Return the [X, Y] coordinate for the center point of the cell that contains the specified text.  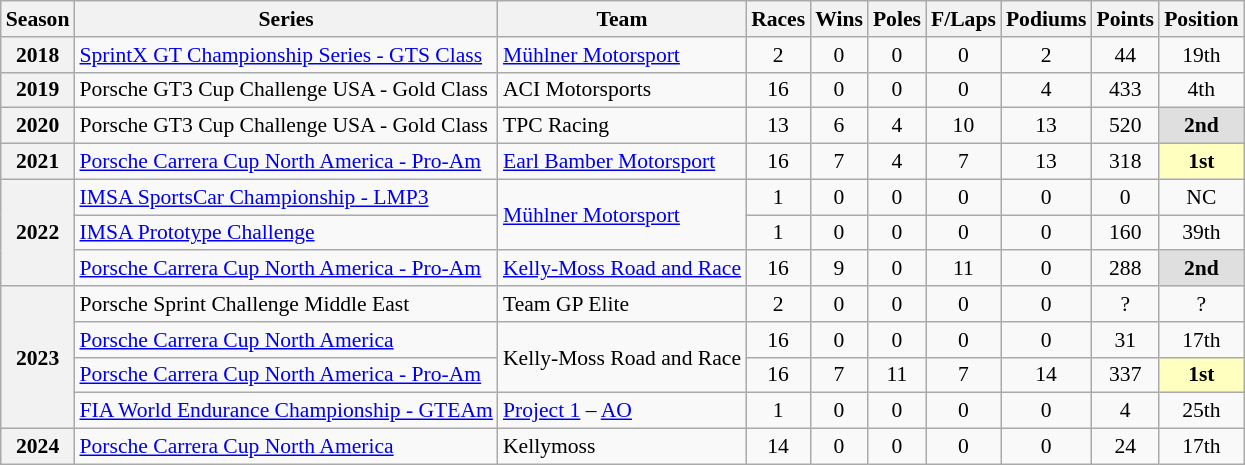
318 [1125, 162]
2020 [38, 126]
2021 [38, 162]
25th [1201, 411]
Project 1 – AO [622, 411]
2018 [38, 55]
433 [1125, 90]
Season [38, 19]
2022 [38, 232]
Porsche Sprint Challenge Middle East [286, 304]
SprintX GT Championship Series - GTS Class [286, 55]
Poles [897, 19]
IMSA Prototype Challenge [286, 233]
10 [964, 126]
2024 [38, 447]
2023 [38, 357]
FIA World Endurance Championship - GTEAm [286, 411]
Series [286, 19]
IMSA SportsCar Championship - LMP3 [286, 197]
TPC Racing [622, 126]
19th [1201, 55]
Wins [839, 19]
4th [1201, 90]
160 [1125, 233]
520 [1125, 126]
39th [1201, 233]
Team GP Elite [622, 304]
2019 [38, 90]
ACI Motorsports [622, 90]
337 [1125, 375]
Earl Bamber Motorsport [622, 162]
Position [1201, 19]
Podiums [1046, 19]
24 [1125, 447]
288 [1125, 269]
44 [1125, 55]
Points [1125, 19]
31 [1125, 340]
Races [778, 19]
Team [622, 19]
NC [1201, 197]
Kellymoss [622, 447]
F/Laps [964, 19]
9 [839, 269]
6 [839, 126]
